From the cell containing the given text, extract its center point as [X, Y] coordinate. 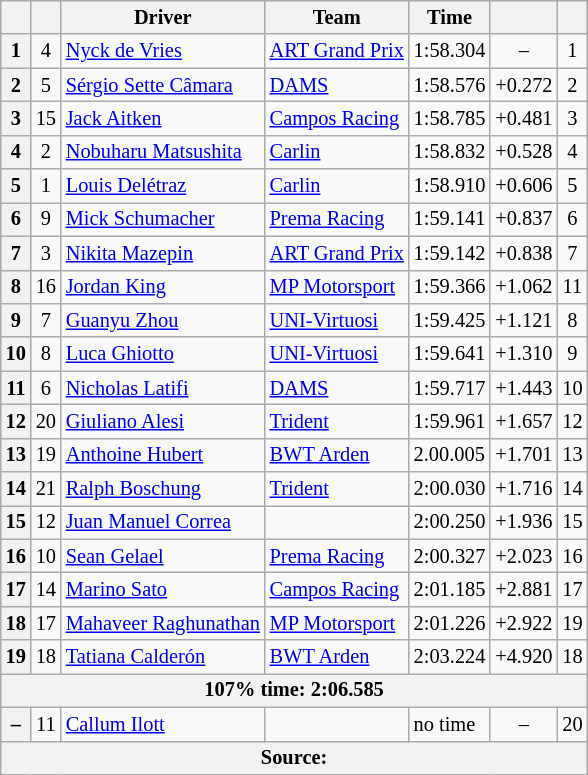
+0.838 [524, 253]
Mick Schumacher [163, 219]
1:59.961 [450, 421]
Marino Sato [163, 589]
+0.481 [524, 118]
Juan Manuel Correa [163, 522]
Time [450, 17]
1:58.832 [450, 152]
Giuliano Alesi [163, 421]
+0.528 [524, 152]
1:58.785 [450, 118]
+2.922 [524, 623]
1:59.141 [450, 219]
+2.881 [524, 589]
+1.443 [524, 388]
Sérgio Sette Câmara [163, 85]
1:58.576 [450, 85]
+1.062 [524, 287]
+0.837 [524, 219]
+1.936 [524, 522]
Nobuharu Matsushita [163, 152]
+2.023 [524, 556]
2.00.005 [450, 455]
2:01.185 [450, 589]
2:00.327 [450, 556]
107% time: 2:06.585 [294, 690]
Callum Ilott [163, 724]
Luca Ghiotto [163, 354]
Jack Aitken [163, 118]
Ralph Boschung [163, 489]
1:59.142 [450, 253]
Guanyu Zhou [163, 320]
21 [46, 489]
2:01.226 [450, 623]
+1.121 [524, 320]
1:58.304 [450, 51]
+4.920 [524, 657]
Tatiana Calderón [163, 657]
Mahaveer Raghunathan [163, 623]
2:00.250 [450, 522]
Sean Gelael [163, 556]
2:00.030 [450, 489]
+1.716 [524, 489]
Anthoine Hubert [163, 455]
1:59.717 [450, 388]
Nicholas Latifi [163, 388]
no time [450, 724]
Team [337, 17]
1:59.366 [450, 287]
Source: [294, 758]
2:03.224 [450, 657]
+1.701 [524, 455]
+0.272 [524, 85]
Driver [163, 17]
Nikita Mazepin [163, 253]
+1.310 [524, 354]
Louis Delétraz [163, 186]
1:58.910 [450, 186]
+1.657 [524, 421]
+0.606 [524, 186]
1:59.425 [450, 320]
1:59.641 [450, 354]
Nyck de Vries [163, 51]
Jordan King [163, 287]
